Return [X, Y] of the center of cell containing provided text 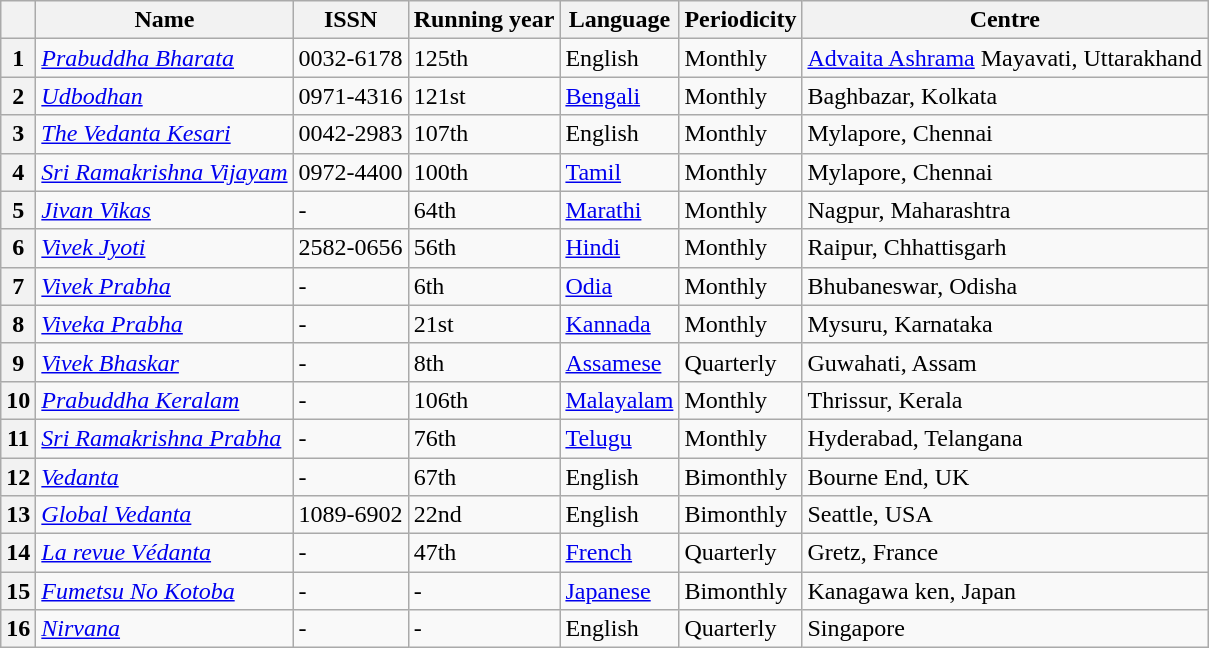
56th [484, 248]
64th [484, 210]
Marathi [620, 210]
12 [18, 477]
21st [484, 324]
Prabuddha Keralam [164, 400]
Prabuddha Bharata [164, 58]
14 [18, 553]
Sri Ramakrishna Vijayam [164, 172]
Advaita Ashrama Mayavati, Uttarakhand [1005, 58]
Name [164, 20]
16 [18, 629]
Centre [1005, 20]
Japanese [620, 591]
Sri Ramakrishna Prabha [164, 438]
6 [18, 248]
2582-0656 [350, 248]
1089-6902 [350, 515]
7 [18, 286]
0032-6178 [350, 58]
Vivek Bhaskar [164, 362]
22nd [484, 515]
Jivan Vikas [164, 210]
Tamil [620, 172]
121st [484, 96]
76th [484, 438]
0972-4400 [350, 172]
Assamese [620, 362]
100th [484, 172]
Hindi [620, 248]
106th [484, 400]
Seattle, USA [1005, 515]
0971-4316 [350, 96]
Gretz, France [1005, 553]
107th [484, 134]
Fumetsu No Kotoba [164, 591]
9 [18, 362]
Odia [620, 286]
Periodicity [740, 20]
8 [18, 324]
3 [18, 134]
Singapore [1005, 629]
Global Vedanta [164, 515]
Bengali [620, 96]
125th [484, 58]
Bhubaneswar, Odisha [1005, 286]
1 [18, 58]
Bourne End, UK [1005, 477]
15 [18, 591]
Thrissur, Kerala [1005, 400]
2 [18, 96]
Language [620, 20]
8th [484, 362]
6th [484, 286]
La revue Védanta [164, 553]
Baghbazar, Kolkata [1005, 96]
The Vedanta Kesari [164, 134]
Malayalam [620, 400]
Hyderabad, Telangana [1005, 438]
ISSN [350, 20]
4 [18, 172]
Mysuru, Karnataka [1005, 324]
Running year [484, 20]
Kannada [620, 324]
Nirvana [164, 629]
French [620, 553]
11 [18, 438]
Vivek Prabha [164, 286]
5 [18, 210]
Guwahati, Assam [1005, 362]
Vivek Jyoti [164, 248]
Telugu [620, 438]
Raipur, Chhattisgarh [1005, 248]
0042-2983 [350, 134]
13 [18, 515]
67th [484, 477]
Udbodhan [164, 96]
Vedanta [164, 477]
10 [18, 400]
Kanagawa ken, Japan [1005, 591]
Viveka Prabha [164, 324]
Nagpur, Maharashtra [1005, 210]
47th [484, 553]
